Search for the cell housing the specified text and yield its [x, y] center coordinate. 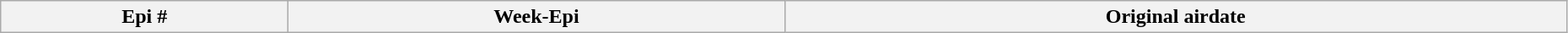
Original airdate [1176, 17]
Epi # [145, 17]
Week-Epi [536, 17]
